For the text-containing cell, return its midpoint in (X, Y) coordinate format. 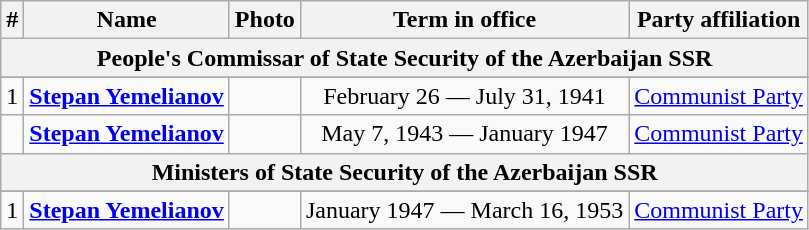
Party affiliation (719, 20)
Term in office (464, 20)
Name (127, 20)
# (12, 20)
January 1947 — March 16, 1953 (464, 210)
People's Commissar of State Security of the Azerbaijan SSR (405, 58)
May 7, 1943 — January 1947 (464, 134)
Photo (264, 20)
February 26 — July 31, 1941 (464, 96)
Ministers of State Security of the Azerbaijan SSR (405, 172)
